Return the [X, Y] coordinate for the center point of the cell that contains the specified text.  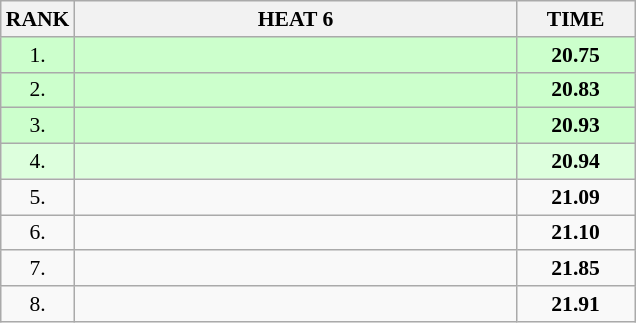
4. [38, 162]
1. [38, 55]
21.91 [576, 304]
8. [38, 304]
TIME [576, 19]
20.83 [576, 90]
21.10 [576, 233]
3. [38, 126]
5. [38, 197]
6. [38, 233]
20.75 [576, 55]
2. [38, 90]
7. [38, 269]
HEAT 6 [295, 19]
21.09 [576, 197]
21.85 [576, 269]
20.93 [576, 126]
RANK [38, 19]
20.94 [576, 162]
